Find where the given text appears and provide that cell's center as [X, Y] coordinate. 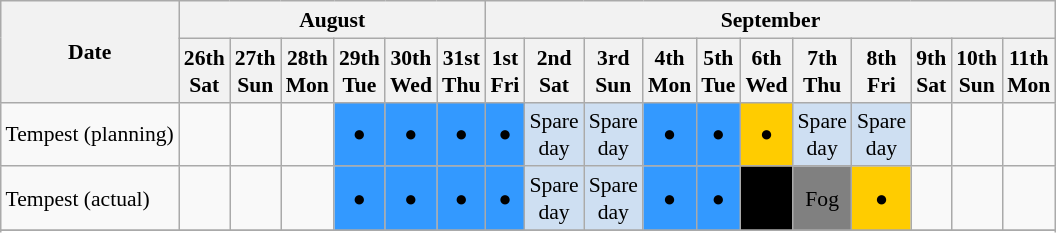
29thTue [360, 70]
2ndSat [554, 70]
Date [90, 52]
September [771, 20]
26thSat [204, 70]
7thThu [822, 70]
30thWed [411, 70]
Tempest (planning) [90, 134]
28thMon [308, 70]
8thFri [882, 70]
1stFri [506, 70]
31stThu [462, 70]
August [332, 20]
4thMon [670, 70]
6thWed [766, 70]
3rdSun [614, 70]
Fog [822, 198]
Tempest (actual) [90, 198]
11thMon [1028, 70]
9thSat [931, 70]
10thSun [976, 70]
27thSun [256, 70]
5thTue [718, 70]
